From the cell containing the given text, extract its center point as [X, Y] coordinate. 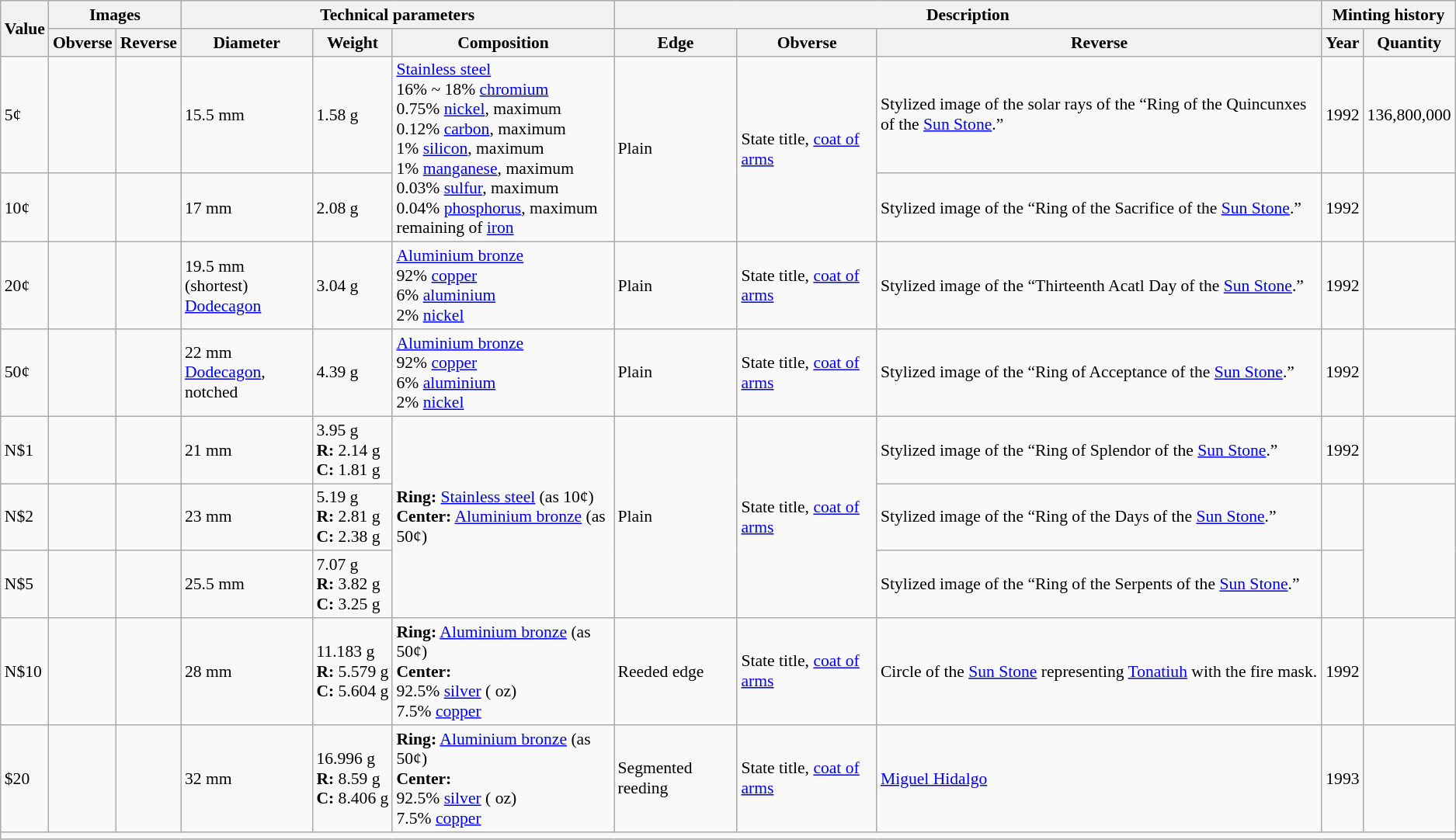
Weight [353, 43]
N$5 [25, 585]
Stylized image of the solar rays of the “Ring of the Quincunxes of the Sun Stone.” [1100, 115]
5.19 gR: 2.81 gC: 2.38 g [353, 517]
4.39 g [353, 373]
$20 [25, 779]
N$2 [25, 517]
7.07 gR: 3.82 gC: 3.25 g [353, 585]
Ring: Aluminium bronze (as 50¢)Center:92.5% silver ( oz)7.5% copper [503, 779]
Quantity [1409, 43]
Segmented reeding [676, 779]
16.996 gR: 8.59 gC: 8.406 g [353, 779]
Diameter [247, 43]
136,800,000 [1409, 115]
Reeded edge [676, 672]
20¢ [25, 286]
11.183 gR: 5.579 gC: 5.604 g [353, 672]
Stylized image of the “Ring of Splendor of the Sun Stone.” [1100, 450]
50¢ [25, 373]
22 mmDodecagon, notched [247, 373]
Images [115, 15]
10¢ [25, 208]
Stylized image of the “Ring of the Days of the Sun Stone.” [1100, 517]
17 mm [247, 208]
Value [25, 28]
3.04 g [353, 286]
Miguel Hidalgo [1100, 779]
N$10 [25, 672]
Composition [503, 43]
28 mm [247, 672]
Ring: Stainless steel (as 10¢)Center: Aluminium bronze (as 50¢) [503, 517]
2.08 g [353, 208]
Stylized image of the “Thirteenth Acatl Day of the Sun Stone.” [1100, 286]
25.5 mm [247, 585]
15.5 mm [247, 115]
Minting history [1388, 15]
Stylized image of the “Ring of the Serpents of the Sun Stone.” [1100, 585]
Year [1342, 43]
Stylized image of the “Ring of Acceptance of the Sun Stone.” [1100, 373]
19.5 mm (shortest)Dodecagon [247, 286]
Description [968, 15]
Technical parameters [398, 15]
5¢ [25, 115]
1993 [1342, 779]
1.58 g [353, 115]
N$1 [25, 450]
23 mm [247, 517]
21 mm [247, 450]
Ring: Aluminium bronze (as 50¢)Center:92.5% silver ( oz) 7.5% copper [503, 672]
Edge [676, 43]
Circle of the Sun Stone representing Tonatiuh with the fire mask. [1100, 672]
Stylized image of the “Ring of the Sacrifice of the Sun Stone.” [1100, 208]
3.95 gR: 2.14 gC: 1.81 g [353, 450]
32 mm [247, 779]
